Extract the [x, y] coordinate from the center of the cell holding the provided text.  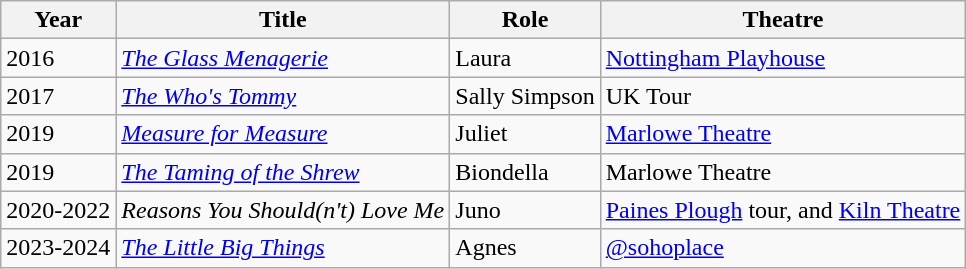
Paines Plough tour, and Kiln Theatre [783, 210]
2023-2024 [58, 248]
Juliet [525, 134]
Measure for Measure [283, 134]
Nottingham Playhouse [783, 58]
@sohoplace [783, 248]
Reasons You Should(n't) Love Me [283, 210]
Juno [525, 210]
2017 [58, 96]
Sally Simpson [525, 96]
Theatre [783, 20]
The Glass Menagerie [283, 58]
The Taming of the Shrew [283, 172]
Title [283, 20]
UK Tour [783, 96]
Laura [525, 58]
The Who's Tommy [283, 96]
Agnes [525, 248]
Biondella [525, 172]
2020-2022 [58, 210]
Role [525, 20]
2016 [58, 58]
The Little Big Things [283, 248]
Year [58, 20]
